Pinpoint the cell where the given text exists, returning its (X, Y) midpoint coordinate. 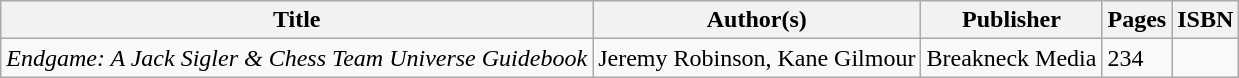
Jeremy Robinson, Kane Gilmour (757, 58)
Endgame: A Jack Sigler & Chess Team Universe Guidebook (297, 58)
Title (297, 20)
Pages (1137, 20)
234 (1137, 58)
ISBN (1206, 20)
Breakneck Media (1012, 58)
Publisher (1012, 20)
Author(s) (757, 20)
